Identify which cell holds the provided text, then report its [X, Y] central coordinate. 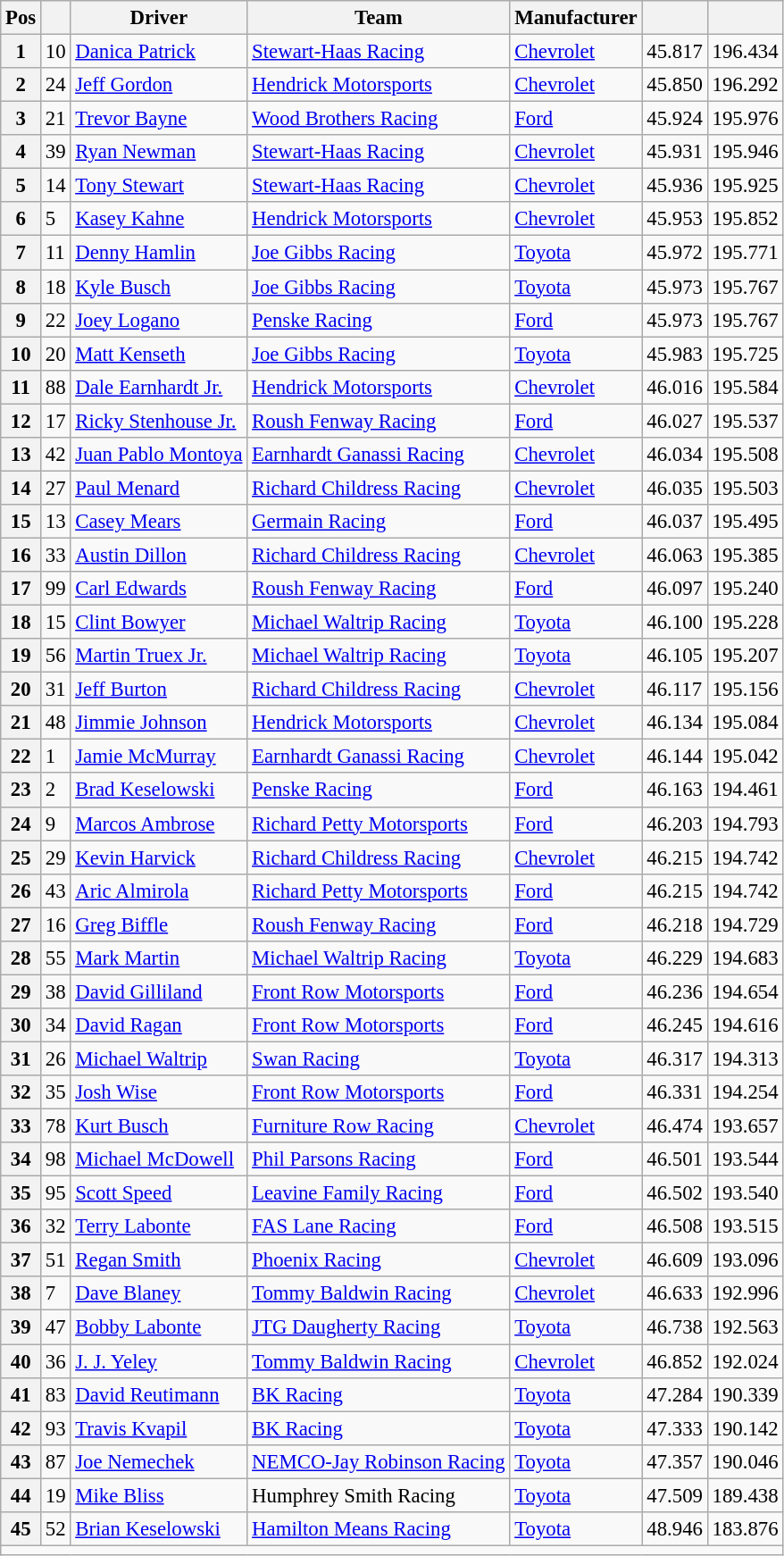
45.850 [675, 85]
83 [55, 1394]
98 [55, 1159]
47.509 [675, 1495]
Wood Brothers Racing [379, 119]
46.609 [675, 1260]
195.240 [745, 589]
46.027 [675, 421]
195.976 [745, 119]
46.134 [675, 723]
195.207 [745, 656]
194.654 [745, 991]
Clint Bowyer [159, 623]
196.292 [745, 85]
55 [55, 958]
192.563 [745, 1327]
46.016 [675, 387]
46.852 [675, 1361]
Dave Blaney [159, 1294]
45.924 [675, 119]
Phil Parsons Racing [379, 1159]
46.317 [675, 1058]
Carl Edwards [159, 589]
Pos [21, 18]
87 [55, 1461]
Kevin Harvick [159, 857]
194.683 [745, 958]
45.931 [675, 152]
David Ragan [159, 1025]
46.508 [675, 1226]
189.438 [745, 1495]
Greg Biffle [159, 924]
Joey Logano [159, 320]
Josh Wise [159, 1092]
46.633 [675, 1294]
Matt Kenseth [159, 354]
46.331 [675, 1092]
46.501 [675, 1159]
Hamilton Means Racing [379, 1529]
195.042 [745, 757]
NEMCO-Jay Robinson Racing [379, 1461]
Jeff Burton [159, 690]
Swan Racing [379, 1058]
Danica Patrick [159, 52]
51 [55, 1260]
195.385 [745, 555]
52 [55, 1529]
Kurt Busch [159, 1126]
194.793 [745, 824]
194.313 [745, 1058]
45.983 [675, 354]
88 [55, 387]
46.203 [675, 824]
JTG Daugherty Racing [379, 1327]
47 [55, 1327]
46.163 [675, 791]
Furniture Row Racing [379, 1126]
6 [21, 219]
12 [21, 421]
196.434 [745, 52]
193.096 [745, 1260]
Joe Nemechek [159, 1461]
195.537 [745, 421]
Germain Racing [379, 522]
Humphrey Smith Racing [379, 1495]
J. J. Yeley [159, 1361]
47.333 [675, 1428]
46.218 [675, 924]
56 [55, 656]
Juan Pablo Montoya [159, 455]
195.852 [745, 219]
Dale Earnhardt Jr. [159, 387]
Austin Dillon [159, 555]
44 [21, 1495]
Denny Hamlin [159, 253]
Trevor Bayne [159, 119]
47.357 [675, 1461]
183.876 [745, 1529]
Team [379, 18]
46.236 [675, 991]
45.817 [675, 52]
194.616 [745, 1025]
Jamie McMurray [159, 757]
Jeff Gordon [159, 85]
46.117 [675, 690]
37 [21, 1260]
195.771 [745, 253]
46.035 [675, 488]
46.245 [675, 1025]
Brad Keselowski [159, 791]
195.156 [745, 690]
195.228 [745, 623]
99 [55, 589]
Michael Waltrip [159, 1058]
Ricky Stenhouse Jr. [159, 421]
194.729 [745, 924]
David Gilliland [159, 991]
Mark Martin [159, 958]
Regan Smith [159, 1260]
Driver [159, 18]
3 [21, 119]
28 [21, 958]
Casey Mears [159, 522]
FAS Lane Racing [379, 1226]
46.738 [675, 1327]
45.953 [675, 219]
46.034 [675, 455]
Terry Labonte [159, 1226]
Martin Truex Jr. [159, 656]
78 [55, 1126]
Bobby Labonte [159, 1327]
46.100 [675, 623]
192.024 [745, 1361]
46.037 [675, 522]
46.502 [675, 1193]
46.063 [675, 555]
95 [55, 1193]
Brian Keselowski [159, 1529]
195.495 [745, 522]
195.503 [745, 488]
46.097 [675, 589]
193.657 [745, 1126]
23 [21, 791]
48 [55, 723]
45 [21, 1529]
195.084 [745, 723]
46.229 [675, 958]
Michael McDowell [159, 1159]
194.461 [745, 791]
46.105 [675, 656]
30 [21, 1025]
47.284 [675, 1394]
25 [21, 857]
4 [21, 152]
Ryan Newman [159, 152]
190.142 [745, 1428]
190.046 [745, 1461]
195.946 [745, 152]
48.946 [675, 1529]
Tony Stewart [159, 186]
Paul Menard [159, 488]
195.584 [745, 387]
45.972 [675, 253]
190.339 [745, 1394]
46.144 [675, 757]
45.936 [675, 186]
Manufacturer [576, 18]
Phoenix Racing [379, 1260]
Marcos Ambrose [159, 824]
Travis Kvapil [159, 1428]
40 [21, 1361]
93 [55, 1428]
Leavine Family Racing [379, 1193]
194.254 [745, 1092]
Kyle Busch [159, 287]
David Reutimann [159, 1394]
Jimmie Johnson [159, 723]
46.474 [675, 1126]
195.725 [745, 354]
Scott Speed [159, 1193]
41 [21, 1394]
193.544 [745, 1159]
Mike Bliss [159, 1495]
195.508 [745, 455]
193.540 [745, 1193]
8 [21, 287]
192.996 [745, 1294]
195.925 [745, 186]
193.515 [745, 1226]
Aric Almirola [159, 891]
Kasey Kahne [159, 219]
